Pinpoint the cell where the given text exists, returning its (X, Y) midpoint coordinate. 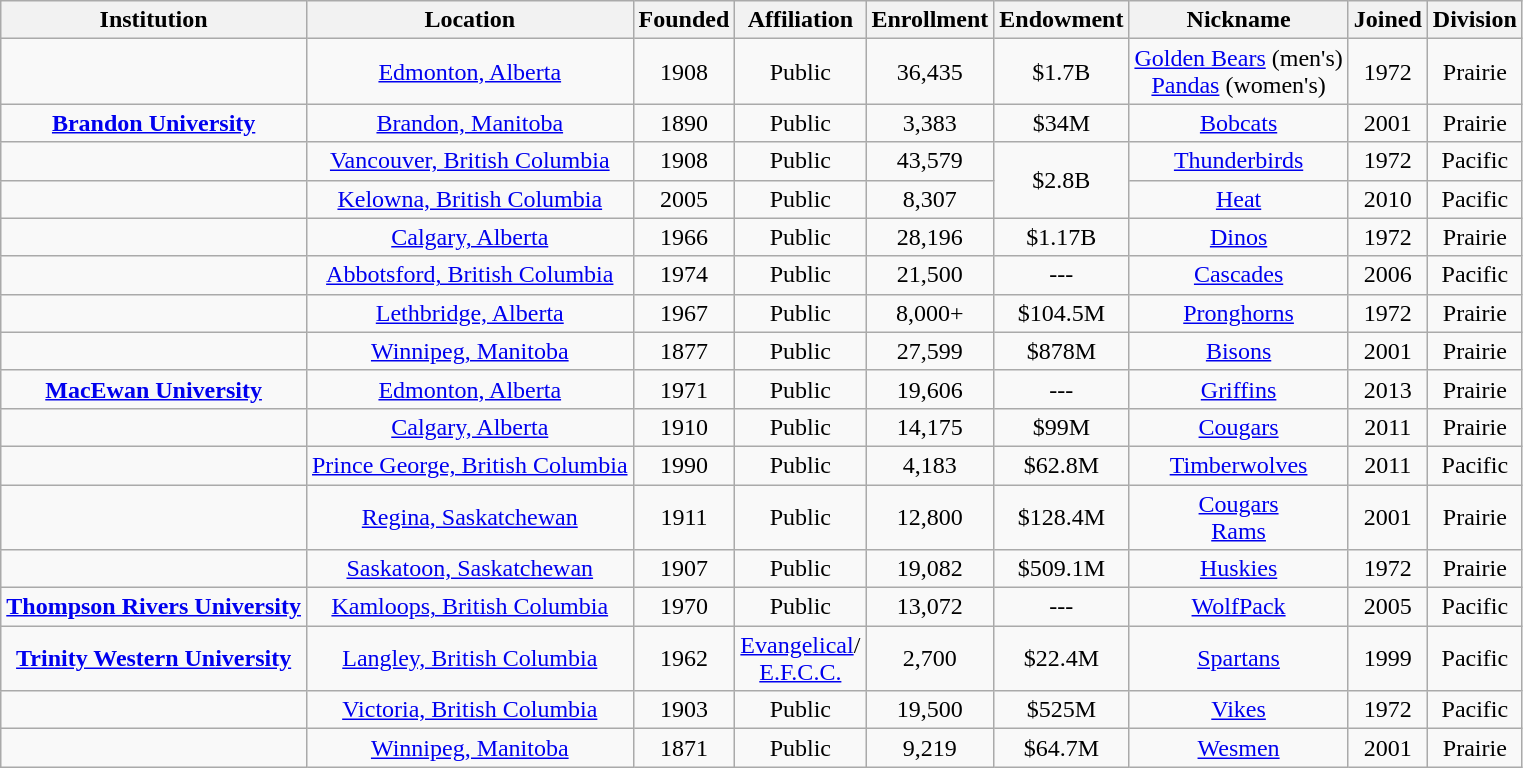
Joined (1388, 20)
Location (470, 20)
1999 (1388, 658)
$2.8B (1062, 180)
2,700 (930, 658)
Lethbridge, Alberta (470, 313)
$128.4M (1062, 516)
3,383 (930, 123)
$34M (1062, 123)
28,196 (930, 237)
Trinity Western University (154, 658)
1911 (684, 516)
1966 (684, 237)
Prince George, British Columbia (470, 465)
Vancouver, British Columbia (470, 161)
$1.7B (1062, 72)
1910 (684, 427)
Wesmen (1238, 748)
Spartans (1238, 658)
12,800 (930, 516)
1967 (684, 313)
Huskies (1238, 569)
19,606 (930, 389)
1962 (684, 658)
Pronghorns (1238, 313)
Kelowna, British Columbia (470, 199)
$104.5M (1062, 313)
13,072 (930, 607)
4,183 (930, 465)
Regina, Saskatchewan (470, 516)
CougarsRams (1238, 516)
21,500 (930, 275)
MacEwan University (154, 389)
14,175 (930, 427)
Founded (684, 20)
1877 (684, 351)
Timberwolves (1238, 465)
43,579 (930, 161)
9,219 (930, 748)
Cascades (1238, 275)
Vikes (1238, 710)
$878M (1062, 351)
Thompson Rivers University (154, 607)
$1.17B (1062, 237)
Enrollment (930, 20)
1990 (684, 465)
2013 (1388, 389)
Dinos (1238, 237)
Bisons (1238, 351)
19,082 (930, 569)
1970 (684, 607)
8,307 (930, 199)
27,599 (930, 351)
Endowment (1062, 20)
8,000+ (930, 313)
36,435 (930, 72)
$62.8M (1062, 465)
Bobcats (1238, 123)
$525M (1062, 710)
Kamloops, British Columbia (470, 607)
Cougars (1238, 427)
Langley, British Columbia (470, 658)
19,500 (930, 710)
1907 (684, 569)
Institution (154, 20)
1903 (684, 710)
Brandon, Manitoba (470, 123)
$509.1M (1062, 569)
2010 (1388, 199)
Griffins (1238, 389)
$22.4M (1062, 658)
Nickname (1238, 20)
Division (1474, 20)
Thunderbirds (1238, 161)
Victoria, British Columbia (470, 710)
$99M (1062, 427)
1974 (684, 275)
Golden Bears (men's)Pandas (women's) (1238, 72)
Affiliation (800, 20)
Evangelical/E.F.C.C. (800, 658)
Brandon University (154, 123)
Saskatoon, Saskatchewan (470, 569)
1890 (684, 123)
$64.7M (1062, 748)
1971 (684, 389)
1871 (684, 748)
WolfPack (1238, 607)
Abbotsford, British Columbia (470, 275)
Heat (1238, 199)
2006 (1388, 275)
